Search for the cell housing the specified text and yield its (x, y) center coordinate. 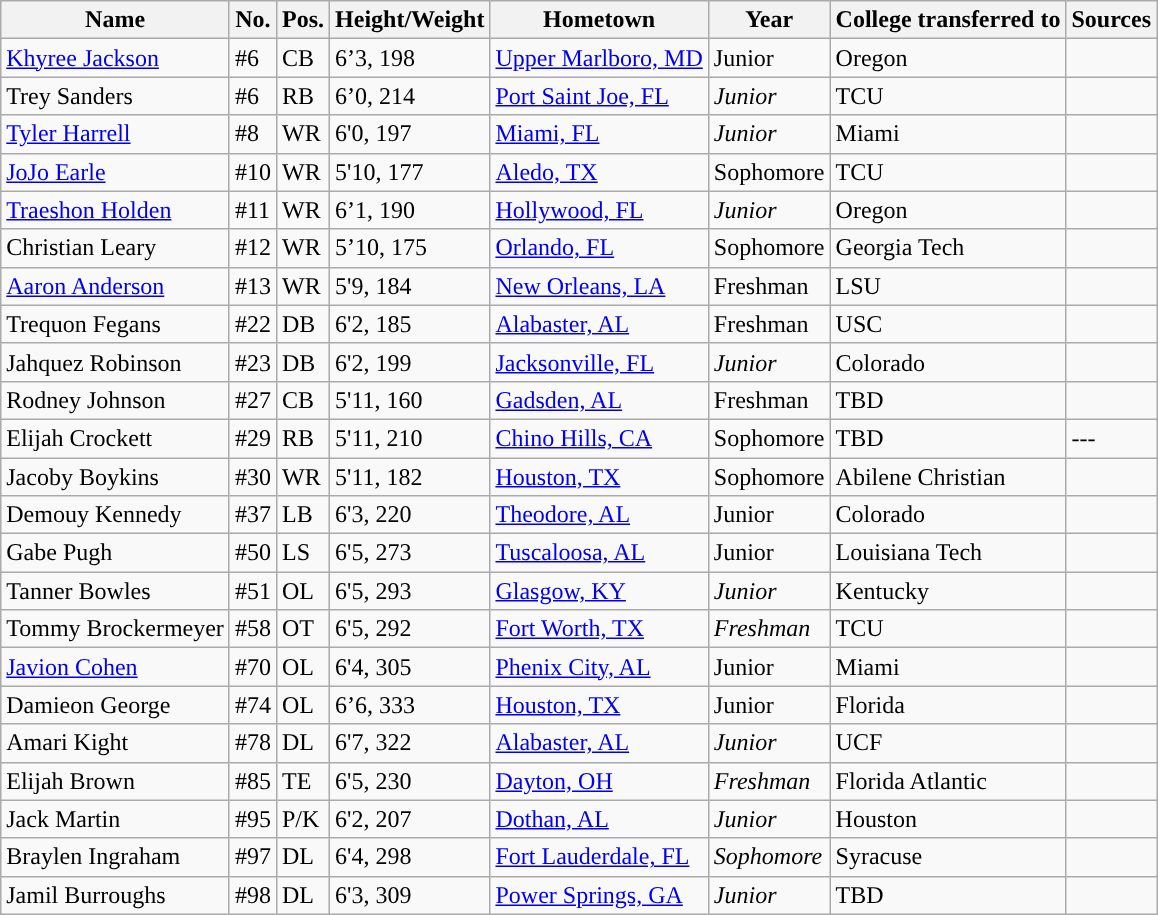
Houston (948, 819)
#50 (252, 553)
Glasgow, KY (599, 591)
Hometown (599, 20)
Amari Kight (116, 743)
#12 (252, 248)
6’6, 333 (410, 705)
Jahquez Robinson (116, 362)
Georgia Tech (948, 248)
6'5, 230 (410, 781)
Miami, FL (599, 134)
Damieon George (116, 705)
Braylen Ingraham (116, 857)
Name (116, 20)
Abilene Christian (948, 477)
#10 (252, 172)
Syracuse (948, 857)
--- (1112, 438)
Dayton, OH (599, 781)
6’1, 190 (410, 210)
College transferred to (948, 20)
Florida (948, 705)
#78 (252, 743)
Trequon Fegans (116, 324)
#58 (252, 629)
UCF (948, 743)
Orlando, FL (599, 248)
5'11, 160 (410, 400)
Traeshon Holden (116, 210)
#11 (252, 210)
6'0, 197 (410, 134)
Sources (1112, 20)
6'4, 305 (410, 667)
Demouy Kennedy (116, 515)
6’3, 198 (410, 58)
Aledo, TX (599, 172)
LB (302, 515)
#70 (252, 667)
Tommy Brockermeyer (116, 629)
#37 (252, 515)
Phenix City, AL (599, 667)
Pos. (302, 20)
OT (302, 629)
#95 (252, 819)
Louisiana Tech (948, 553)
6'3, 220 (410, 515)
6'2, 207 (410, 819)
Javion Cohen (116, 667)
Jacksonville, FL (599, 362)
6'5, 292 (410, 629)
6'5, 293 (410, 591)
6'4, 298 (410, 857)
#30 (252, 477)
USC (948, 324)
New Orleans, LA (599, 286)
#27 (252, 400)
Power Springs, GA (599, 895)
Khyree Jackson (116, 58)
Tyler Harrell (116, 134)
LSU (948, 286)
Florida Atlantic (948, 781)
#98 (252, 895)
6'7, 322 (410, 743)
Gabe Pugh (116, 553)
Tanner Bowles (116, 591)
5’10, 175 (410, 248)
Rodney Johnson (116, 400)
No. (252, 20)
6'2, 185 (410, 324)
5'10, 177 (410, 172)
TE (302, 781)
#85 (252, 781)
Elijah Crockett (116, 438)
Upper Marlboro, MD (599, 58)
#29 (252, 438)
Aaron Anderson (116, 286)
6'5, 273 (410, 553)
Year (769, 20)
Jack Martin (116, 819)
Kentucky (948, 591)
Elijah Brown (116, 781)
JoJo Earle (116, 172)
#22 (252, 324)
Port Saint Joe, FL (599, 96)
5'11, 182 (410, 477)
6’0, 214 (410, 96)
6'2, 199 (410, 362)
Christian Leary (116, 248)
Dothan, AL (599, 819)
#51 (252, 591)
Trey Sanders (116, 96)
#13 (252, 286)
5'11, 210 (410, 438)
Hollywood, FL (599, 210)
P/K (302, 819)
Tuscaloosa, AL (599, 553)
Jamil Burroughs (116, 895)
#8 (252, 134)
Fort Lauderdale, FL (599, 857)
6'3, 309 (410, 895)
#23 (252, 362)
Theodore, AL (599, 515)
Gadsden, AL (599, 400)
Jacoby Boykins (116, 477)
Height/Weight (410, 20)
#97 (252, 857)
Fort Worth, TX (599, 629)
LS (302, 553)
5'9, 184 (410, 286)
#74 (252, 705)
Chino Hills, CA (599, 438)
